Pinpoint the cell where the given text exists, returning its [x, y] midpoint coordinate. 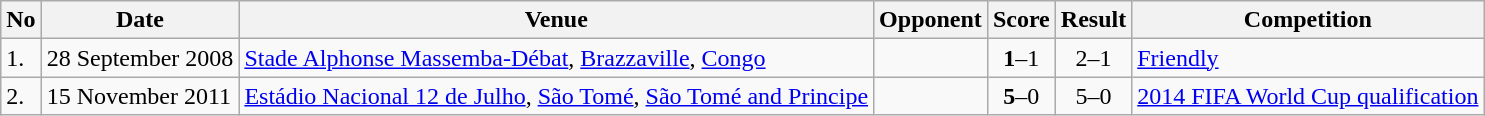
28 September 2008 [140, 58]
Venue [556, 20]
Result [1093, 20]
Friendly [1308, 58]
2–1 [1093, 58]
1. [21, 58]
Stade Alphonse Massemba-Débat, Brazzaville, Congo [556, 58]
Competition [1308, 20]
1–1 [1021, 58]
No [21, 20]
15 November 2011 [140, 96]
Estádio Nacional 12 de Julho, São Tomé, São Tomé and Principe [556, 96]
2. [21, 96]
2014 FIFA World Cup qualification [1308, 96]
Score [1021, 20]
Opponent [931, 20]
Date [140, 20]
